Provide the (X, Y) coordinate of the cell's center where the given text is located.  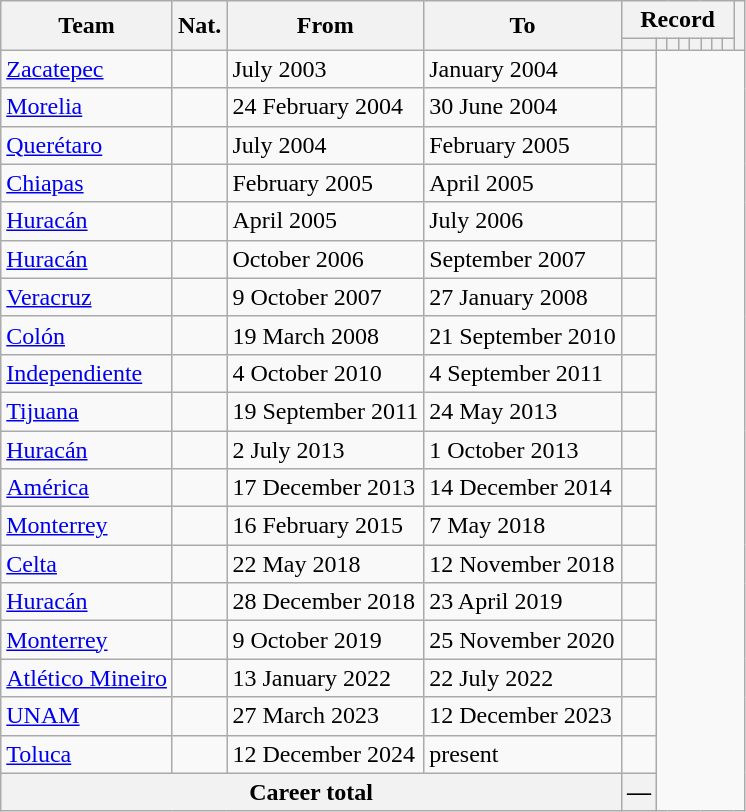
13 January 2022 (326, 678)
Tijuana (87, 411)
24 February 2004 (326, 107)
América (87, 488)
16 February 2015 (326, 526)
Career total (312, 792)
30 June 2004 (523, 107)
Celta (87, 564)
9 October 2007 (326, 297)
28 December 2018 (326, 602)
12 November 2018 (523, 564)
12 December 2023 (523, 716)
9 October 2019 (326, 640)
Nat. (199, 26)
22 July 2022 (523, 678)
UNAM (87, 716)
— (638, 792)
2 July 2013 (326, 449)
1 October 2013 (523, 449)
17 December 2013 (326, 488)
Morelia (87, 107)
Independiente (87, 373)
July 2004 (326, 145)
January 2004 (523, 69)
Zacatepec (87, 69)
Team (87, 26)
24 May 2013 (523, 411)
From (326, 26)
4 October 2010 (326, 373)
19 March 2008 (326, 335)
Atlético Mineiro (87, 678)
23 April 2019 (523, 602)
21 September 2010 (523, 335)
July 2006 (523, 221)
Querétaro (87, 145)
27 January 2008 (523, 297)
Toluca (87, 754)
Record (677, 20)
19 September 2011 (326, 411)
October 2006 (326, 259)
25 November 2020 (523, 640)
September 2007 (523, 259)
27 March 2023 (326, 716)
present (523, 754)
4 September 2011 (523, 373)
Chiapas (87, 183)
Veracruz (87, 297)
14 December 2014 (523, 488)
7 May 2018 (523, 526)
22 May 2018 (326, 564)
To (523, 26)
12 December 2024 (326, 754)
Colón (87, 335)
July 2003 (326, 69)
